Pinpoint the cell where the given text exists, returning its (x, y) midpoint coordinate. 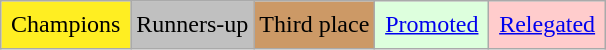
Runners-up (192, 25)
Promoted (432, 25)
Relegated (548, 25)
Champions (66, 25)
Third place (314, 25)
